Extract the [X, Y] coordinate from the center of the cell holding the provided text.  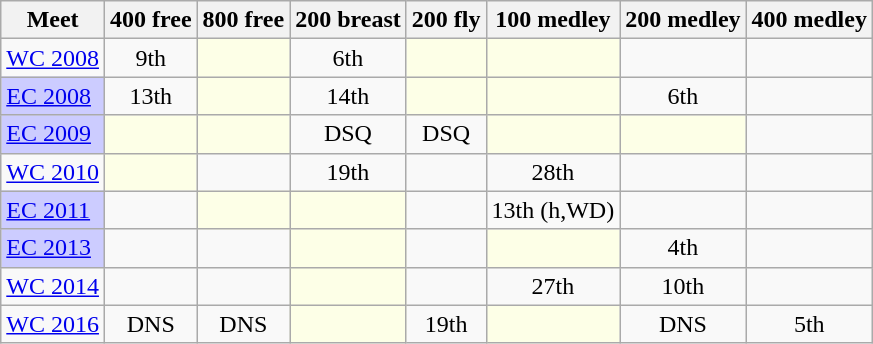
400 free [150, 20]
13th [150, 96]
28th [553, 172]
200 fly [446, 20]
WC 2008 [53, 58]
EC 2008 [53, 96]
EC 2013 [53, 248]
200 medley [683, 20]
EC 2011 [53, 210]
10th [683, 286]
800 free [244, 20]
WC 2016 [53, 324]
13th (h,WD) [553, 210]
27th [553, 286]
EC 2009 [53, 134]
9th [150, 58]
200 breast [348, 20]
4th [683, 248]
WC 2014 [53, 286]
5th [809, 324]
Meet [53, 20]
400 medley [809, 20]
14th [348, 96]
100 medley [553, 20]
WC 2010 [53, 172]
